Determine the (X, Y) coordinate at the center of the cell enclosing the given text.  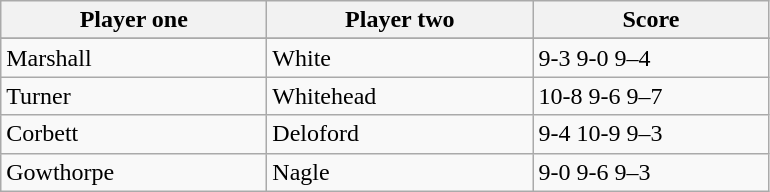
Score (651, 20)
Player one (134, 20)
Marshall (134, 58)
Player two (400, 20)
White (400, 58)
9-4 10-9 9–3 (651, 134)
Nagle (400, 172)
Turner (134, 96)
Deloford (400, 134)
Corbett (134, 134)
Gowthorpe (134, 172)
10-8 9-6 9–7 (651, 96)
9-3 9-0 9–4 (651, 58)
Whitehead (400, 96)
9-0 9-6 9–3 (651, 172)
